Pinpoint the cell where the given text exists, returning its (x, y) midpoint coordinate. 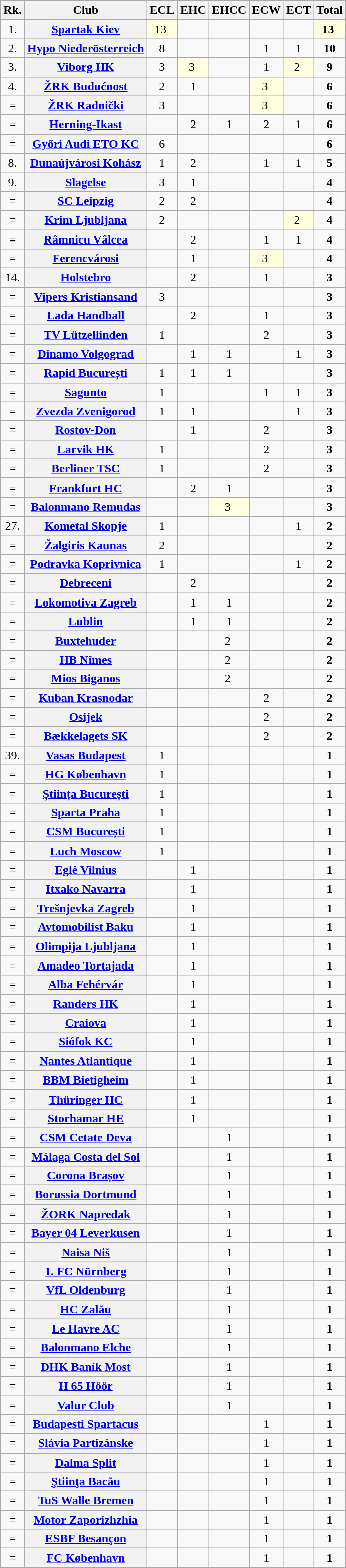
8 (162, 48)
Amadeo Tortajada (85, 966)
HB Nîmes (85, 660)
BBM Bietigheim (85, 1080)
27. (13, 526)
Motor Zaporizhzhia (85, 1520)
Viborg HK (85, 67)
10 (330, 48)
Lublin (85, 622)
Frankfurt HC (85, 488)
Málaga Costa del Sol (85, 1156)
Craiova (85, 1023)
Le Havre AC (85, 1329)
Kuban Krasnodar (85, 698)
Larvik HK (85, 449)
Vasas Budapest (85, 755)
ŽRK Radnički (85, 105)
SC Leipzig (85, 201)
TuS Walle Bremen (85, 1501)
9. (13, 182)
Bækkelagets SK (85, 736)
ESBF Besançon (85, 1539)
Siófok KC (85, 1042)
Storhamar HE (85, 1118)
Borussia Dortmund (85, 1195)
Corona Brașov (85, 1176)
CSM Cetate Deva (85, 1137)
39. (13, 755)
Dinamo Volgograd (85, 354)
Mios Biganos (85, 679)
Nantes Atlantique (85, 1061)
Spartak Kiev (85, 29)
1. FC Nürnberg (85, 1271)
4. (13, 86)
Olimpija Ljubljana (85, 946)
Holstebro (85, 278)
14. (13, 278)
Zvezda Zvenigorod (85, 411)
Rk. (13, 10)
H 65 Höör (85, 1386)
Rapid București (85, 373)
TV Lützellinden (85, 335)
Kometal Skopje (85, 526)
Sparta Praha (85, 812)
Râmnicu Vâlcea (85, 239)
DHK Baník Most (85, 1367)
Naisa Niš (85, 1252)
Osijek (85, 717)
ECW (266, 10)
Rostov-Don (85, 430)
Lada Handball (85, 316)
Herning-Ikast (85, 125)
5 (330, 163)
Bayer 04 Leverkusen (85, 1233)
Ştiinţa Bacău (85, 1482)
Total (330, 10)
ECL (162, 10)
Randers HK (85, 1004)
Ferencvárosi (85, 259)
Thüringer HC (85, 1099)
Sagunto (85, 392)
EHCC (229, 10)
Luch Moscow (85, 851)
CSM București (85, 831)
Lokomotiva Zagreb (85, 602)
Trešnjevka Zagreb (85, 908)
Eglė Vilnius (85, 870)
HG København (85, 774)
Itxako Navarra (85, 889)
EHC (193, 10)
HC Zalău (85, 1309)
Žalgiris Kaunas (85, 545)
Debreceni (85, 583)
8. (13, 163)
Budapesti Spartacus (85, 1424)
Avtomobilist Baku (85, 927)
Balonmano Remudas (85, 507)
VfL Oldenburg (85, 1290)
Podravka Koprivnica (85, 564)
1. (13, 29)
Győri Audi ETO KC (85, 144)
Slávia Partizánske (85, 1443)
Balonmano Elche (85, 1348)
Dalma Split (85, 1463)
Slagelse (85, 182)
ŽORK Napredak (85, 1214)
Valur Club (85, 1405)
Vipers Kristiansand (85, 297)
Club (85, 10)
Buxtehuder (85, 641)
Krim Ljubljana (85, 220)
3. (13, 67)
9 (330, 67)
Hypo Niederösterreich (85, 48)
Alba Fehérvár (85, 985)
Berliner TSC (85, 468)
ECT (298, 10)
Dunaújvárosi Kohász (85, 163)
2. (13, 48)
ŽRK Budućnost (85, 86)
Știința București (85, 793)
FC København (85, 1558)
